Extract the (X, Y) coordinate from the center of the cell holding the provided text.  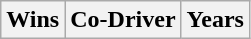
Wins (33, 20)
Years (215, 20)
Co-Driver (123, 20)
